Capture the cell that displays the provided text and extract its [X, Y] central coordinate. 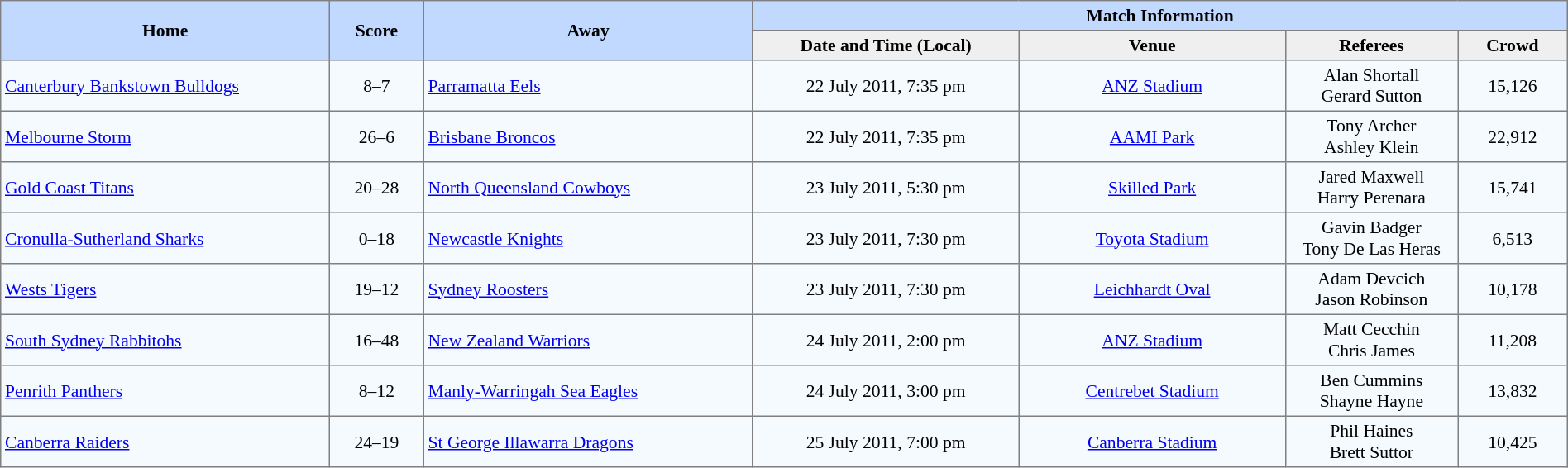
Crowd [1513, 45]
St George Illawarra Dragons [588, 442]
24 July 2011, 2:00 pm [886, 340]
Referees [1371, 45]
Home [165, 31]
Match Information [1159, 16]
Date and Time (Local) [886, 45]
Tony ArcherAshley Klein [1371, 136]
Canberra Stadium [1152, 442]
Venue [1152, 45]
Leichhardt Oval [1152, 289]
AAMI Park [1152, 136]
Wests Tigers [165, 289]
24 July 2011, 3:00 pm [886, 391]
Centrebet Stadium [1152, 391]
25 July 2011, 7:00 pm [886, 442]
Phil HainesBrett Suttor [1371, 442]
Away [588, 31]
Gold Coast Titans [165, 188]
13,832 [1513, 391]
Adam DevcichJason Robinson [1371, 289]
23 July 2011, 5:30 pm [886, 188]
10,425 [1513, 442]
New Zealand Warriors [588, 340]
6,513 [1513, 238]
Toyota Stadium [1152, 238]
Jared MaxwellHarry Perenara [1371, 188]
Sydney Roosters [588, 289]
Parramatta Eels [588, 86]
Alan ShortallGerard Sutton [1371, 86]
Canterbury Bankstown Bulldogs [165, 86]
Cronulla-Sutherland Sharks [165, 238]
Score [377, 31]
Newcastle Knights [588, 238]
8–12 [377, 391]
22,912 [1513, 136]
Manly-Warringah Sea Eagles [588, 391]
Canberra Raiders [165, 442]
Skilled Park [1152, 188]
Brisbane Broncos [588, 136]
8–7 [377, 86]
10,178 [1513, 289]
Ben CumminsShayne Hayne [1371, 391]
South Sydney Rabbitohs [165, 340]
20–28 [377, 188]
16–48 [377, 340]
15,126 [1513, 86]
North Queensland Cowboys [588, 188]
Penrith Panthers [165, 391]
26–6 [377, 136]
Gavin BadgerTony De Las Heras [1371, 238]
19–12 [377, 289]
Matt CecchinChris James [1371, 340]
0–18 [377, 238]
24–19 [377, 442]
15,741 [1513, 188]
11,208 [1513, 340]
Melbourne Storm [165, 136]
